From the cell containing the given text, extract its center point as (X, Y) coordinate. 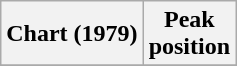
Chart (1979) (72, 34)
Peakposition (189, 34)
